Scan for the cell matching the given text and deliver its [x, y] coordinate at center. 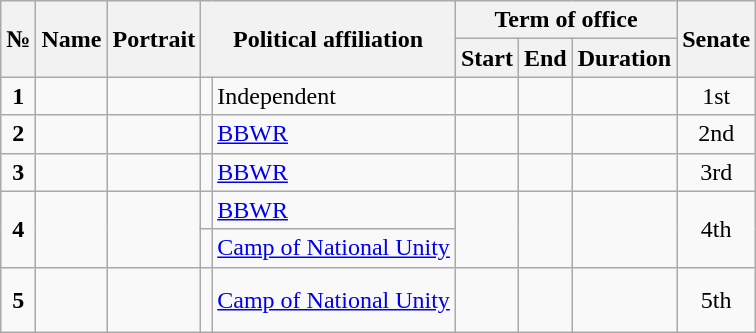
Duration [624, 58]
№ [18, 39]
2nd [716, 134]
Name [72, 39]
5 [18, 300]
1st [716, 96]
2 [18, 134]
5th [716, 300]
Portrait [154, 39]
End [545, 58]
4 [18, 229]
3 [18, 172]
Independent [334, 96]
1 [18, 96]
Political affiliation [328, 39]
4th [716, 229]
3rd [716, 172]
Senate [716, 39]
Term of office [566, 20]
Start [486, 58]
